Scan for the cell matching the given text and deliver its [X, Y] coordinate at center. 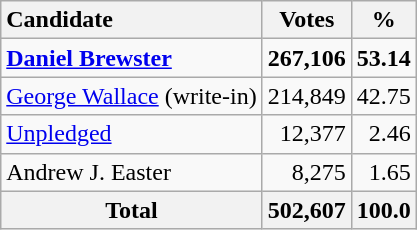
Candidate [132, 20]
214,849 [306, 96]
% [384, 20]
502,607 [306, 210]
42.75 [384, 96]
12,377 [306, 134]
Daniel Brewster [132, 58]
Unpledged [132, 134]
Total [132, 210]
Andrew J. Easter [132, 172]
53.14 [384, 58]
Votes [306, 20]
George Wallace (write-in) [132, 96]
1.65 [384, 172]
267,106 [306, 58]
100.0 [384, 210]
2.46 [384, 134]
8,275 [306, 172]
